Return the [x, y] coordinate for the center point of the cell that contains the specified text.  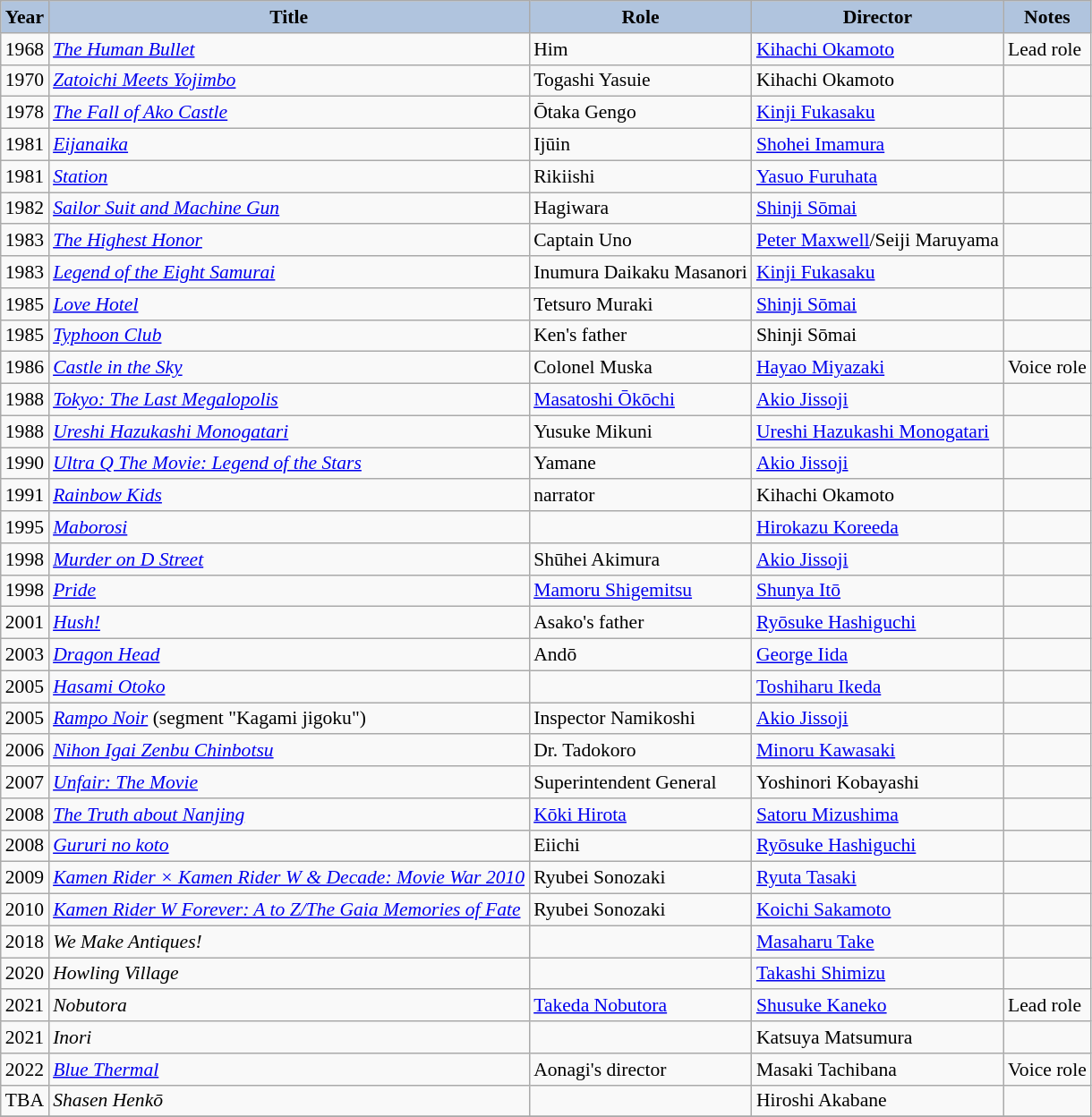
Rainbow Kids [288, 496]
Year [25, 17]
Superintendent General [641, 782]
Katsuya Matsumura [877, 1037]
Legend of the Eight Samurai [288, 272]
Inspector Namikoshi [641, 719]
The Highest Honor [288, 241]
Yusuke Mikuni [641, 431]
Kōki Hirota [641, 814]
Shohei Imamura [877, 145]
Hayao Miyazaki [877, 368]
Ultra Q The Movie: Legend of the Stars [288, 464]
Peter Maxwell/Seiji Maruyama [877, 241]
2018 [25, 942]
Shusuke Kaneko [877, 1006]
Asako's father [641, 623]
Gururi no koto [288, 846]
Koichi Sakamoto [877, 910]
Takashi Shimizu [877, 974]
1990 [25, 464]
Yoshinori Kobayashi [877, 782]
Dr. Tadokoro [641, 751]
The Fall of Ako Castle [288, 113]
Title [288, 17]
Dragon Head [288, 655]
2010 [25, 910]
Eiichi [641, 846]
Shunya Itō [877, 591]
Typhoon Club [288, 336]
Rampo Noir (segment "Kagami jigoku") [288, 719]
Masatoshi Ōkōchi [641, 400]
1982 [25, 209]
Andō [641, 655]
Takeda Nobutora [641, 1006]
Nobutora [288, 1006]
2001 [25, 623]
Captain Uno [641, 241]
Murder on D Street [288, 559]
Kamen Rider W Forever: A to Z/The Gaia Memories of Fate [288, 910]
Tetsuro Muraki [641, 304]
Inori [288, 1037]
Nihon Igai Zenbu Chinbotsu [288, 751]
Minoru Kawasaki [877, 751]
Ijūin [641, 145]
The Truth about Nanjing [288, 814]
narrator [641, 496]
Mamoru Shigemitsu [641, 591]
1970 [25, 81]
Director [877, 17]
2007 [25, 782]
Yamane [641, 464]
2003 [25, 655]
The Human Bullet [288, 49]
Hirokazu Koreeda [877, 527]
Hasami Otoko [288, 686]
2006 [25, 751]
We Make Antiques! [288, 942]
Howling Village [288, 974]
Notes [1047, 17]
Yasuo Furuhata [877, 176]
Ken's father [641, 336]
Colonel Muska [641, 368]
1968 [25, 49]
2020 [25, 974]
Shūhei Akimura [641, 559]
Eijanaika [288, 145]
1986 [25, 368]
Masaki Tachibana [877, 1070]
Tokyo: The Last Megalopolis [288, 400]
Aonagi's director [641, 1070]
1995 [25, 527]
Pride [288, 591]
2022 [25, 1070]
Unfair: The Movie [288, 782]
Sailor Suit and Machine Gun [288, 209]
George Iida [877, 655]
Hush! [288, 623]
Love Hotel [288, 304]
Toshiharu Ikeda [877, 686]
TBA [25, 1101]
Shasen Henkō [288, 1101]
Maborosi [288, 527]
Role [641, 17]
Satoru Mizushima [877, 814]
Togashi Yasuie [641, 81]
1991 [25, 496]
Ōtaka Gengo [641, 113]
Castle in the Sky [288, 368]
Station [288, 176]
Blue Thermal [288, 1070]
Hiroshi Akabane [877, 1101]
Rikiishi [641, 176]
Hagiwara [641, 209]
Kamen Rider × Kamen Rider W & Decade: Movie War 2010 [288, 878]
Masaharu Take [877, 942]
Zatoichi Meets Yojimbo [288, 81]
2009 [25, 878]
Ryuta Tasaki [877, 878]
1978 [25, 113]
Him [641, 49]
Inumura Daikaku Masanori [641, 272]
